Scan for the cell matching the given text and deliver its (x, y) coordinate at center. 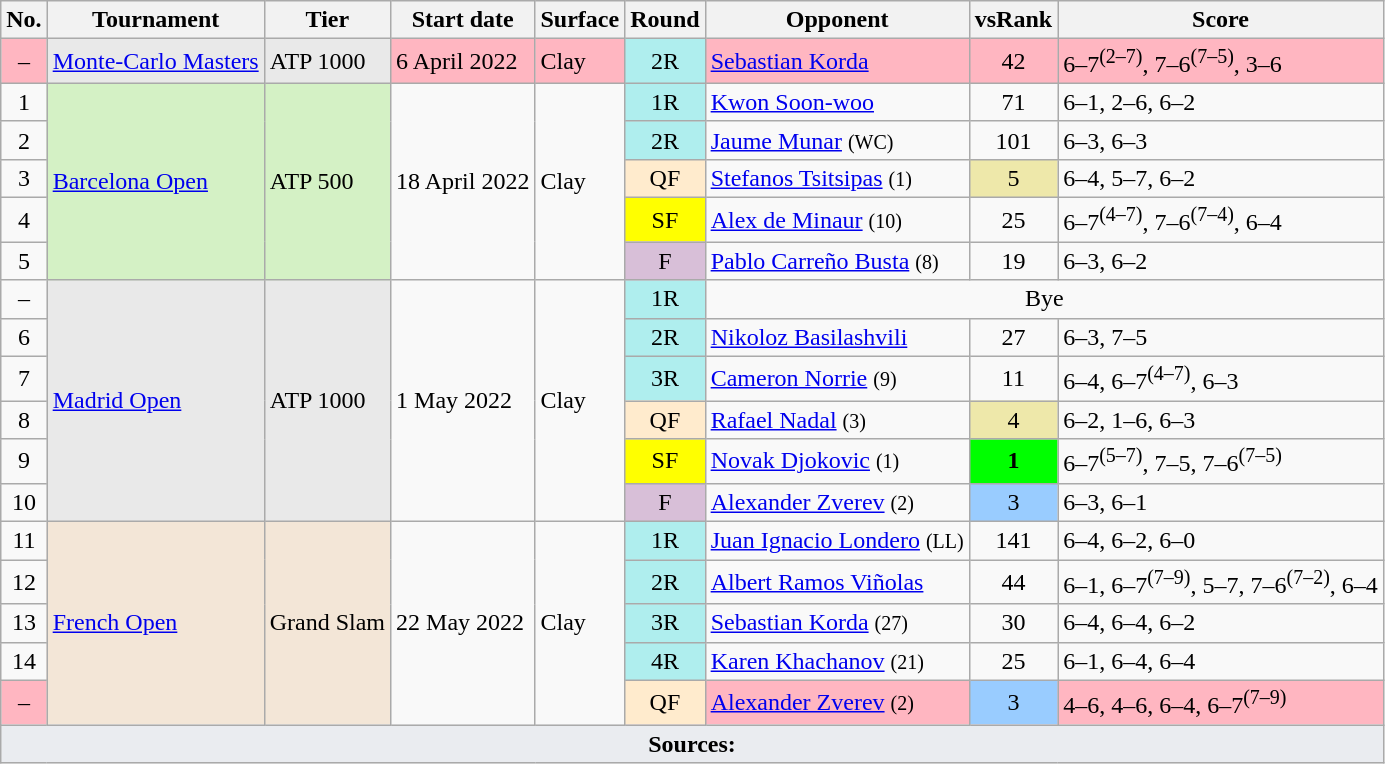
French Open (156, 624)
1 May 2022 (463, 400)
Bye (1044, 299)
6–2, 1–6, 6–3 (1221, 420)
Jaume Munar (WC) (837, 140)
14 (24, 661)
Juan Ignacio Londero (LL) (837, 541)
4R (665, 661)
6–1, 6–4, 6–4 (1221, 661)
4–6, 4–6, 6–4, 6–7(7–9) (1221, 702)
6–3, 7–5 (1221, 337)
Novak Djokovic (1) (837, 462)
9 (24, 462)
6–3, 6–1 (1221, 502)
Karen Khachanov (21) (837, 661)
12 (24, 582)
Opponent (837, 20)
vsRank (1013, 20)
Alex de Minaur (10) (837, 220)
Round (665, 20)
ATP 500 (327, 182)
Sebastian Korda (27) (837, 623)
Rafael Nadal (3) (837, 420)
13 (24, 623)
6–7(2–7), 7–6(7–5), 3–6 (1221, 62)
42 (1013, 62)
7 (24, 378)
Kwon Soon-woo (837, 102)
18 April 2022 (463, 182)
Albert Ramos Viñolas (837, 582)
6–4, 5–7, 6–2 (1221, 178)
Start date (463, 20)
6–1, 6–7(7–9), 5–7, 7–6(7–2), 6–4 (1221, 582)
22 May 2022 (463, 624)
30 (1013, 623)
6–7(5–7), 7–5, 7–6(7–5) (1221, 462)
Sources: (692, 744)
6 April 2022 (463, 62)
6–4, 6–2, 6–0 (1221, 541)
141 (1013, 541)
6–1, 2–6, 6–2 (1221, 102)
6–4, 6–4, 6–2 (1221, 623)
Tournament (156, 20)
Grand Slam (327, 624)
10 (24, 502)
Surface (580, 20)
8 (24, 420)
Cameron Norrie (9) (837, 378)
Madrid Open (156, 400)
Tier (327, 20)
2 (24, 140)
44 (1013, 582)
6–7(4–7), 7–6(7–4), 6–4 (1221, 220)
6 (24, 337)
Pablo Carreño Busta (8) (837, 261)
Barcelona Open (156, 182)
27 (1013, 337)
No. (24, 20)
19 (1013, 261)
101 (1013, 140)
Sebastian Korda (837, 62)
Nikoloz Basilashvili (837, 337)
71 (1013, 102)
Score (1221, 20)
Monte-Carlo Masters (156, 62)
6–4, 6–7(4–7), 6–3 (1221, 378)
6–3, 6–2 (1221, 261)
Stefanos Tsitsipas (1) (837, 178)
6–3, 6–3 (1221, 140)
